From the cell containing the given text, extract its center point as [x, y] coordinate. 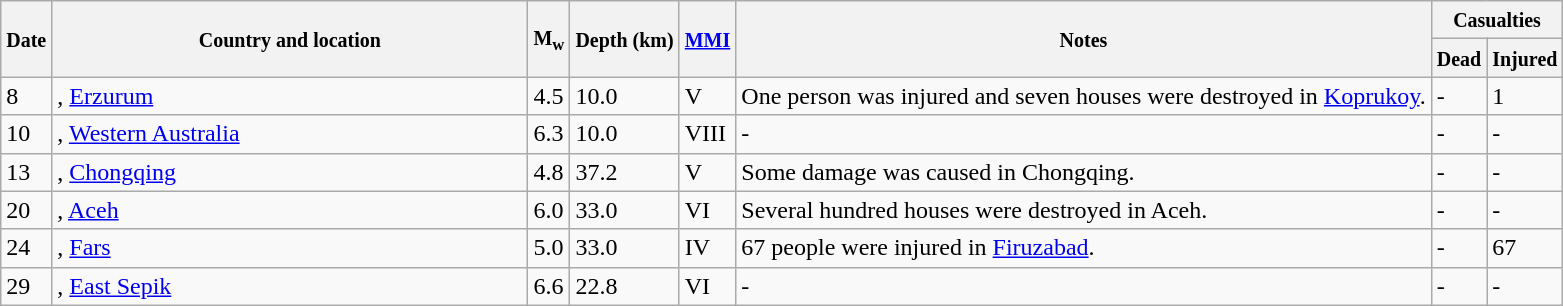
Mw [549, 39]
4.5 [549, 96]
6.3 [549, 134]
, Erzurum [290, 96]
Country and location [290, 39]
, Aceh [290, 210]
Casualties [1497, 20]
Injured [1525, 58]
One person was injured and seven houses were destroyed in Koprukoy. [1084, 96]
4.8 [549, 172]
24 [26, 248]
, East Sepik [290, 286]
Notes [1084, 39]
MMI [708, 39]
8 [26, 96]
Date [26, 39]
5.0 [549, 248]
, Chongqing [290, 172]
6.6 [549, 286]
67 people were injured in Firuzabad. [1084, 248]
20 [26, 210]
37.2 [624, 172]
67 [1525, 248]
IV [708, 248]
Some damage was caused in Chongqing. [1084, 172]
Several hundred houses were destroyed in Aceh. [1084, 210]
29 [26, 286]
Dead [1459, 58]
10 [26, 134]
1 [1525, 96]
22.8 [624, 286]
, Western Australia [290, 134]
Depth (km) [624, 39]
6.0 [549, 210]
, Fars [290, 248]
VIII [708, 134]
13 [26, 172]
